Output the [x, y] coordinate of the center of the cell containing the given text.  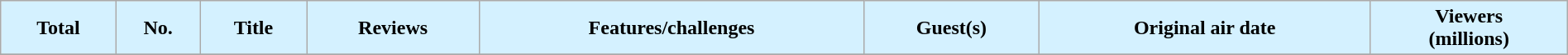
Viewers(millions) [1469, 28]
Reviews [394, 28]
Total [58, 28]
Original air date [1204, 28]
No. [158, 28]
Guest(s) [952, 28]
Features/challenges [672, 28]
Title [253, 28]
